For the text-containing cell, return its midpoint in [X, Y] coordinate format. 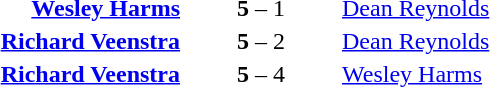
5 – 2 [260, 41]
